Pinpoint the cell where the given text exists, returning its (x, y) midpoint coordinate. 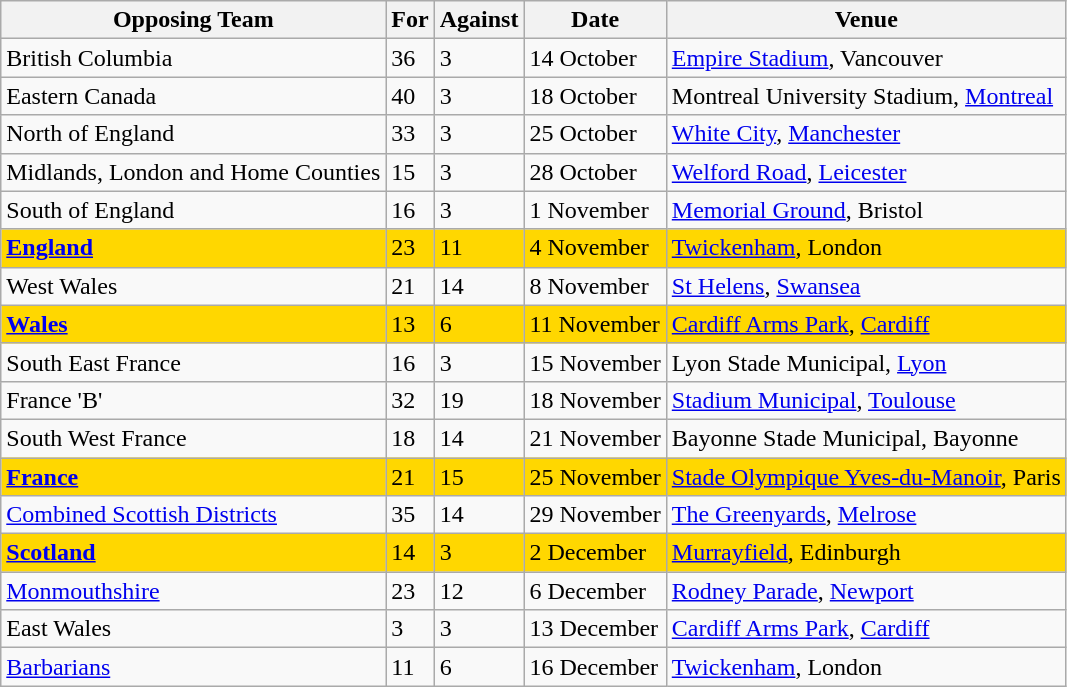
South West France (194, 438)
6 December (595, 591)
28 October (595, 172)
Opposing Team (194, 20)
25 November (595, 477)
18 November (595, 400)
For (410, 20)
32 (410, 400)
France 'B' (194, 400)
Stadium Municipal, Toulouse (866, 400)
19 (479, 400)
St Helens, Swansea (866, 286)
Stade Olympique Yves-du-Manoir, Paris (866, 477)
Venue (866, 20)
36 (410, 58)
4 November (595, 248)
Midlands, London and Home Counties (194, 172)
Scotland (194, 553)
29 November (595, 515)
Monmouthshire (194, 591)
12 (479, 591)
England (194, 248)
France (194, 477)
Montreal University Stadium, Montreal (866, 96)
Wales (194, 324)
The Greenyards, Melrose (866, 515)
British Columbia (194, 58)
15 November (595, 362)
Memorial Ground, Bristol (866, 210)
Eastern Canada (194, 96)
18 (410, 438)
Lyon Stade Municipal, Lyon (866, 362)
Barbarians (194, 667)
Combined Scottish Districts (194, 515)
Empire Stadium, Vancouver (866, 58)
Rodney Parade, Newport (866, 591)
13 December (595, 629)
North of England (194, 134)
33 (410, 134)
West Wales (194, 286)
Against (479, 20)
40 (410, 96)
Date (595, 20)
South of England (194, 210)
East Wales (194, 629)
1 November (595, 210)
18 October (595, 96)
2 December (595, 553)
13 (410, 324)
South East France (194, 362)
Murrayfield, Edinburgh (866, 553)
35 (410, 515)
14 October (595, 58)
21 November (595, 438)
White City, Manchester (866, 134)
Welford Road, Leicester (866, 172)
11 November (595, 324)
8 November (595, 286)
25 October (595, 134)
Bayonne Stade Municipal, Bayonne (866, 438)
16 December (595, 667)
